Capture the cell that displays the provided text and extract its (x, y) central coordinate. 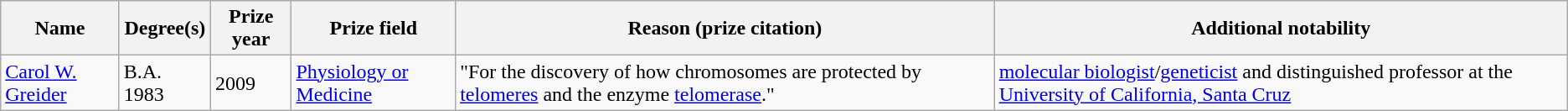
Carol W. Greider (60, 82)
Degree(s) (164, 29)
Reason (prize citation) (725, 29)
Prize field (374, 29)
"For the discovery of how chromosomes are protected by telomeres and the enzyme telomerase." (725, 82)
Name (60, 29)
2009 (251, 82)
Physiology or Medicine (374, 82)
Prize year (251, 29)
Additional notability (1281, 29)
B.A. 1983 (164, 82)
molecular biologist/geneticist and distinguished professor at the University of California, Santa Cruz (1281, 82)
